Locate the cell with the specified text and output its (X, Y) center coordinate. 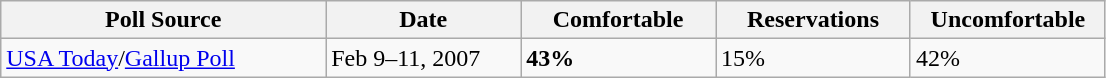
Date (424, 20)
Comfortable (618, 20)
Feb 9–11, 2007 (424, 58)
USA Today/Gallup Poll (164, 58)
15% (814, 58)
Reservations (814, 20)
Uncomfortable (1008, 20)
Poll Source (164, 20)
43% (618, 58)
42% (1008, 58)
